Provide the [x, y] coordinate of the cell's center where the given text is located.  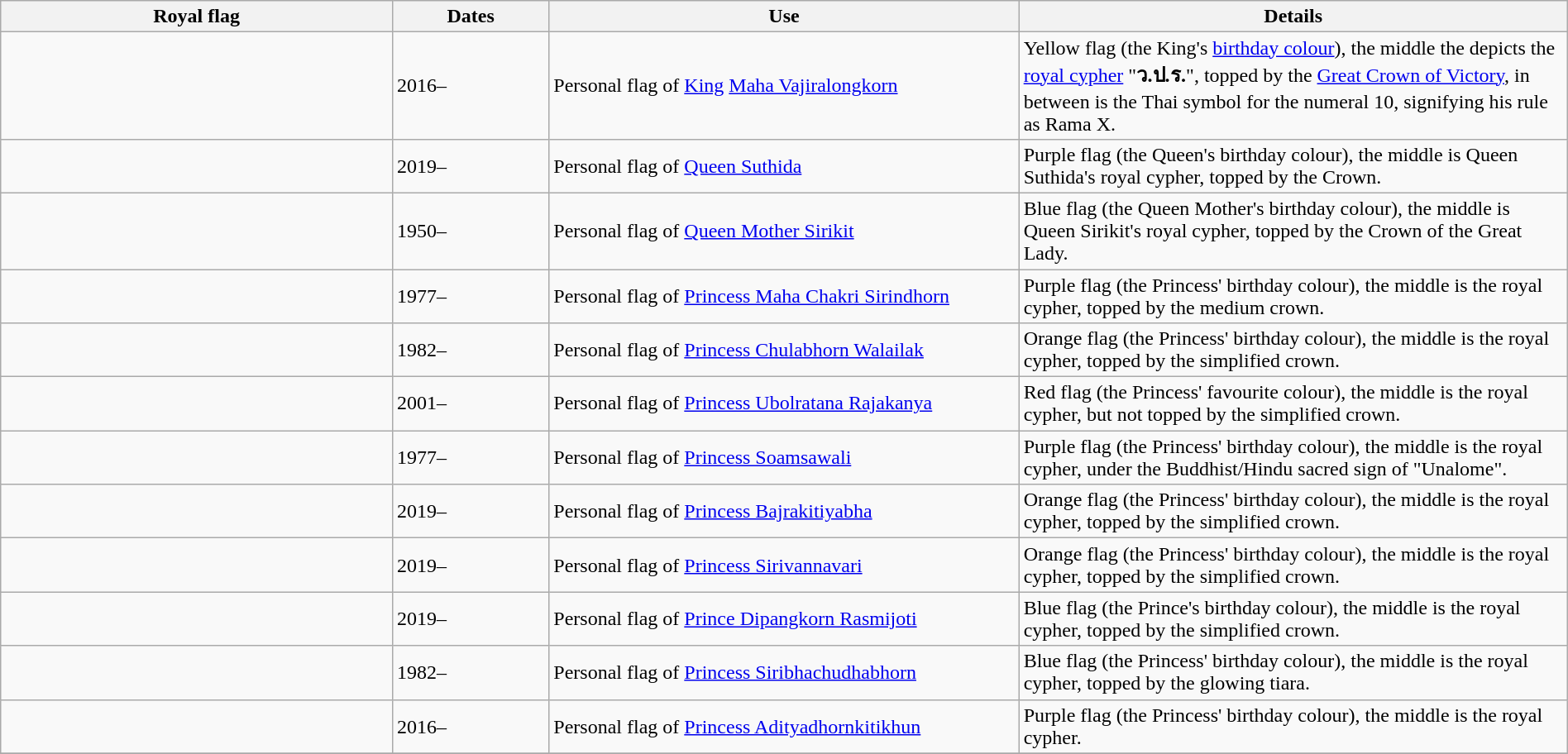
Use [784, 17]
Purple flag (the Princess' birthday colour), the middle is the royal cypher, under the Buddhist/Hindu sacred sign of "Unalome". [1293, 458]
Personal flag of Princess Siribhachudhabhorn [784, 673]
1950– [470, 231]
Blue flag (the Queen Mother's birthday colour), the middle is Queen Sirikit's royal cypher, topped by the Crown of the Great Lady. [1293, 231]
Personal flag of Princess Bajrakitiyabha [784, 511]
Dates [470, 17]
Royal flag [197, 17]
Personal flag of Princess Sirivannavari [784, 565]
Personal flag of Prince Dipangkorn Rasmijoti [784, 618]
Personal flag of King Maha Vajiralongkorn [784, 86]
Blue flag (the Princess' birthday colour), the middle is the royal cypher, topped by the glowing tiara. [1293, 673]
Personal flag of Princess Chulabhorn Walailak [784, 351]
Personal flag of Queen Mother Sirikit [784, 231]
Blue flag (the Prince's birthday colour), the middle is the royal cypher, topped by the simplified crown. [1293, 618]
Purple flag (the Princess' birthday colour), the middle is the royal cypher, topped by the medium crown. [1293, 296]
Purple flag (the Queen's birthday colour), the middle is Queen Suthida's royal cypher, topped by the Crown. [1293, 165]
Personal flag of Princess Adityadhornkitikhun [784, 726]
Details [1293, 17]
Red flag (the Princess' favourite colour), the middle is the royal cypher, but not topped by the simplified crown. [1293, 403]
Personal flag of Princess Ubolratana Rajakanya [784, 403]
Personal flag of Queen Suthida [784, 165]
Personal flag of Princess Maha Chakri Sirindhorn [784, 296]
Personal flag of Princess Soamsawali [784, 458]
Purple flag (the Princess' birthday colour), the middle is the royal cypher. [1293, 726]
2001– [470, 403]
